Find where the given text appears and provide that cell's center as (x, y) coordinate. 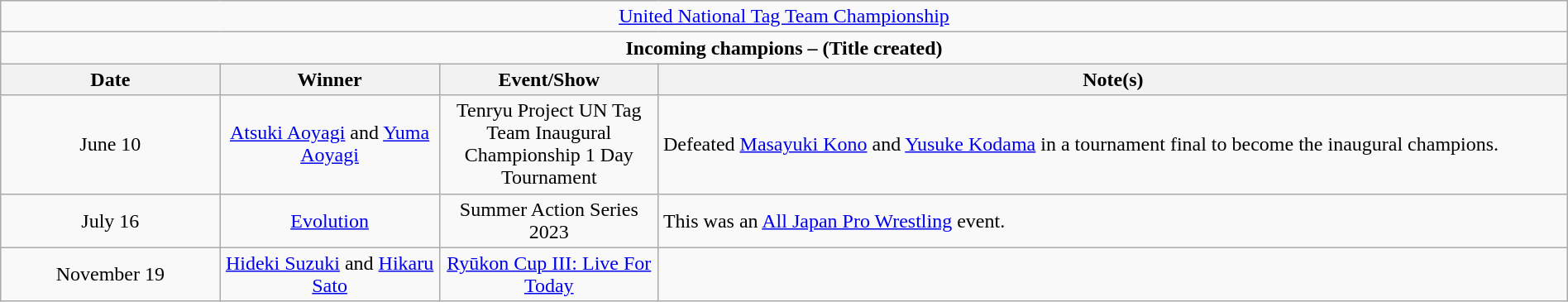
Event/Show (549, 79)
November 19 (111, 275)
Winner (329, 79)
Ryūkon Cup III: Live For Today (549, 275)
Date (111, 79)
Atsuki Aoyagi and Yuma Aoyagi (329, 144)
Note(s) (1113, 79)
United National Tag Team Championship (784, 17)
Incoming champions – (Title created) (784, 48)
July 16 (111, 220)
Summer Action Series 2023 (549, 220)
June 10 (111, 144)
Tenryu Project UN Tag Team Inaugural Championship 1 Day Tournament (549, 144)
Defeated Masayuki Kono and Yusuke Kodama in a tournament final to become the inaugural champions. (1113, 144)
This was an All Japan Pro Wrestling event. (1113, 220)
Evolution (329, 220)
Hideki Suzuki and Hikaru Sato (329, 275)
